For the text-containing cell, return its midpoint in (x, y) coordinate format. 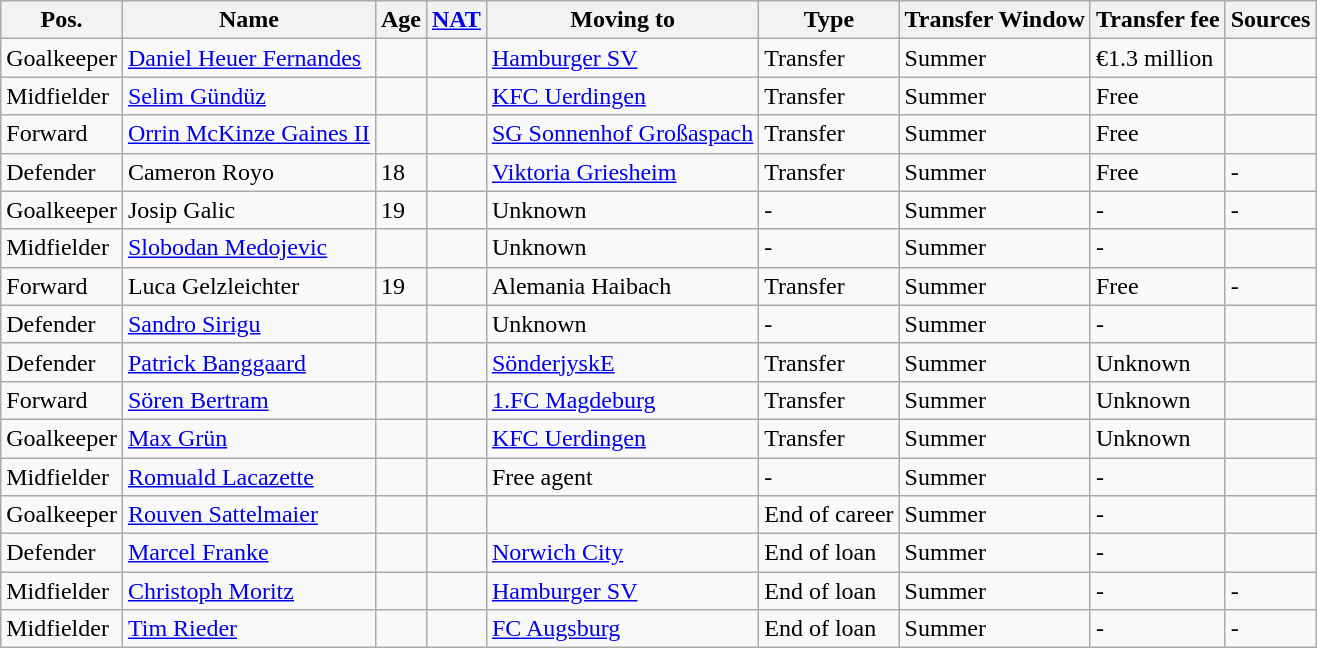
Free agent (622, 477)
Selim Gündüz (248, 96)
End of career (829, 515)
Orrin McKinze Gaines II (248, 134)
SG Sonnenhof Großaspach (622, 134)
FC Augsburg (622, 629)
Norwich City (622, 553)
Luca Gelzleichter (248, 286)
Sources (1270, 20)
18 (400, 172)
€1.3 million (1158, 58)
Age (400, 20)
Daniel Heuer Fernandes (248, 58)
Pos. (62, 20)
Moving to (622, 20)
Patrick Banggaard (248, 362)
Type (829, 20)
Max Grün (248, 438)
Viktoria Griesheim (622, 172)
Slobodan Medojevic (248, 248)
Romuald Lacazette (248, 477)
NAT (456, 20)
Sandro Sirigu (248, 324)
Transfer fee (1158, 20)
SönderjyskE (622, 362)
Alemania Haibach (622, 286)
1.FC Magdeburg (622, 400)
Sören Bertram (248, 400)
Cameron Royo (248, 172)
Marcel Franke (248, 553)
Rouven Sattelmaier (248, 515)
Josip Galic (248, 210)
Tim Rieder (248, 629)
Name (248, 20)
Transfer Window (994, 20)
Christoph Moritz (248, 591)
